Output the (X, Y) coordinate of the center of the cell containing the given text.  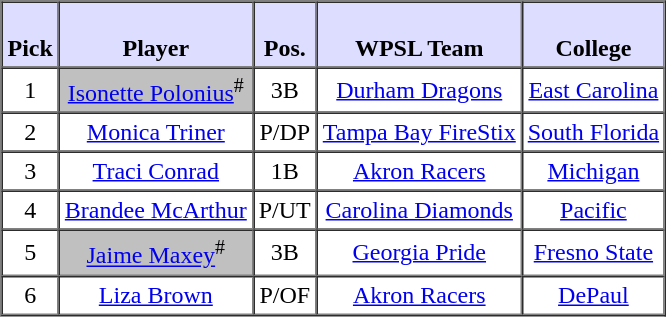
4 (30, 210)
Monica Triner (156, 132)
South Florida (594, 132)
3 (30, 172)
Fresno State (594, 252)
Isonette Polonius# (156, 90)
P/UT (285, 210)
Liza Brown (156, 294)
Carolina Diamonds (420, 210)
Pacific (594, 210)
Jaime Maxey# (156, 252)
1B (285, 172)
Pick (30, 35)
Michigan (594, 172)
Player (156, 35)
1 (30, 90)
East Carolina (594, 90)
6 (30, 294)
Georgia Pride (420, 252)
College (594, 35)
5 (30, 252)
Durham Dragons (420, 90)
Brandee McArthur (156, 210)
P/DP (285, 132)
WPSL Team (420, 35)
Traci Conrad (156, 172)
2 (30, 132)
DePaul (594, 294)
Tampa Bay FireStix (420, 132)
P/OF (285, 294)
Pos. (285, 35)
